From the cell containing the given text, extract its center point as [x, y] coordinate. 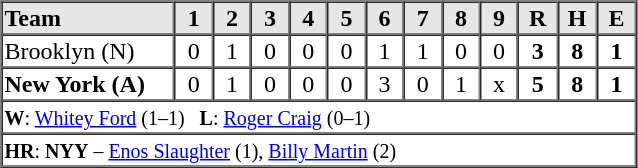
Team [88, 18]
H [577, 18]
Brooklyn (N) [88, 50]
9 [499, 18]
HR: NYY – Enos Slaughter (1), Billy Martin (2) [319, 150]
E [616, 18]
6 [384, 18]
W: Whitey Ford (1–1) L: Roger Craig (0–1) [319, 116]
x [499, 84]
New York (A) [88, 84]
4 [308, 18]
R [538, 18]
2 [232, 18]
7 [423, 18]
